Extract the (x, y) coordinate from the center of the cell holding the provided text.  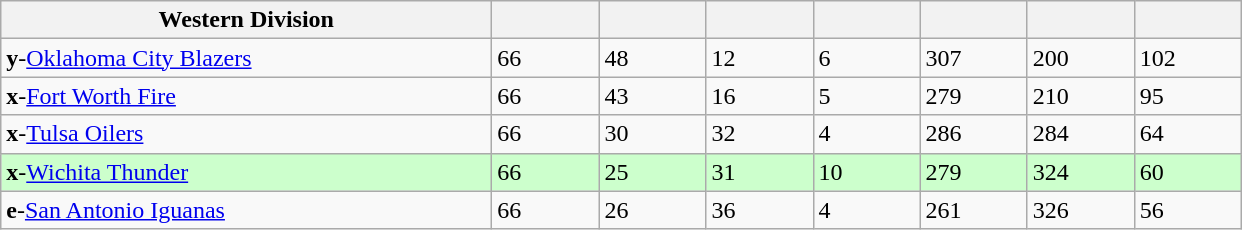
102 (1188, 58)
Western Division (246, 20)
e-San Antonio Iguanas (246, 210)
32 (760, 134)
326 (1080, 210)
y-Oklahoma City Blazers (246, 58)
307 (974, 58)
210 (1080, 96)
25 (652, 172)
43 (652, 96)
30 (652, 134)
324 (1080, 172)
16 (760, 96)
56 (1188, 210)
95 (1188, 96)
200 (1080, 58)
x-Fort Worth Fire (246, 96)
36 (760, 210)
6 (866, 58)
x-Wichita Thunder (246, 172)
64 (1188, 134)
26 (652, 210)
5 (866, 96)
48 (652, 58)
12 (760, 58)
60 (1188, 172)
x-Tulsa Oilers (246, 134)
10 (866, 172)
31 (760, 172)
261 (974, 210)
286 (974, 134)
284 (1080, 134)
